Search for the cell housing the specified text and yield its (x, y) center coordinate. 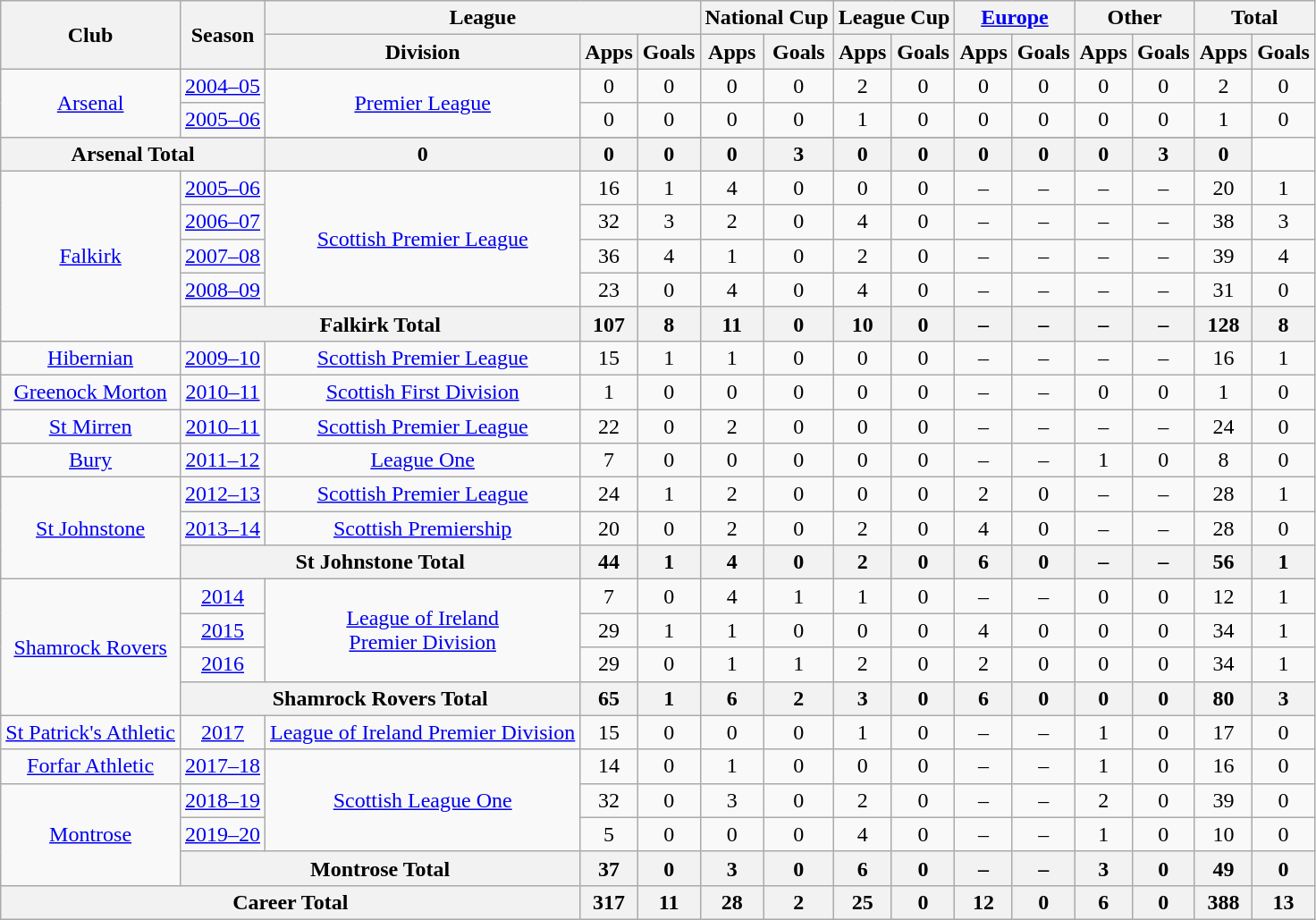
2015 (222, 630)
38 (1223, 222)
Arsenal Total (133, 154)
44 (609, 562)
49 (1223, 868)
League (483, 18)
2019–20 (222, 834)
37 (609, 868)
13 (1284, 902)
5 (609, 834)
317 (609, 902)
22 (609, 426)
2012–13 (222, 494)
2016 (222, 664)
25 (862, 902)
2009–10 (222, 358)
Shamrock Rovers Total (379, 698)
2011–12 (222, 460)
St Mirren (91, 426)
2017–18 (222, 766)
St Johnstone Total (379, 562)
2014 (222, 596)
League Cup (894, 18)
Montrose Total (379, 868)
Bury (91, 460)
2006–07 (222, 222)
League One (423, 460)
2017 (222, 732)
128 (1223, 324)
2013–14 (222, 528)
League of Ireland Premier Division (423, 732)
56 (1223, 562)
Other (1135, 18)
Hibernian (91, 358)
36 (609, 256)
St Johnstone (91, 528)
Arsenal (91, 103)
Greenock Morton (91, 392)
Scottish Premiership (423, 528)
Club (91, 35)
Career Total (291, 902)
31 (1223, 290)
Falkirk Total (379, 324)
Scottish First Division (423, 392)
Scottish League One (423, 800)
Season (222, 35)
23 (609, 290)
League of IrelandPremier Division (423, 630)
107 (609, 324)
14 (609, 766)
Premier League (423, 103)
2007–08 (222, 256)
Total (1254, 18)
2004–05 (222, 86)
St Patrick's Athletic (91, 732)
Europe (1015, 18)
Montrose (91, 834)
2008–09 (222, 290)
80 (1223, 698)
Division (423, 52)
Falkirk (91, 256)
17 (1223, 732)
65 (609, 698)
388 (1223, 902)
Forfar Athletic (91, 766)
National Cup (767, 18)
Shamrock Rovers (91, 647)
2018–19 (222, 800)
